Output the (x, y) coordinate of the center of the cell containing the given text.  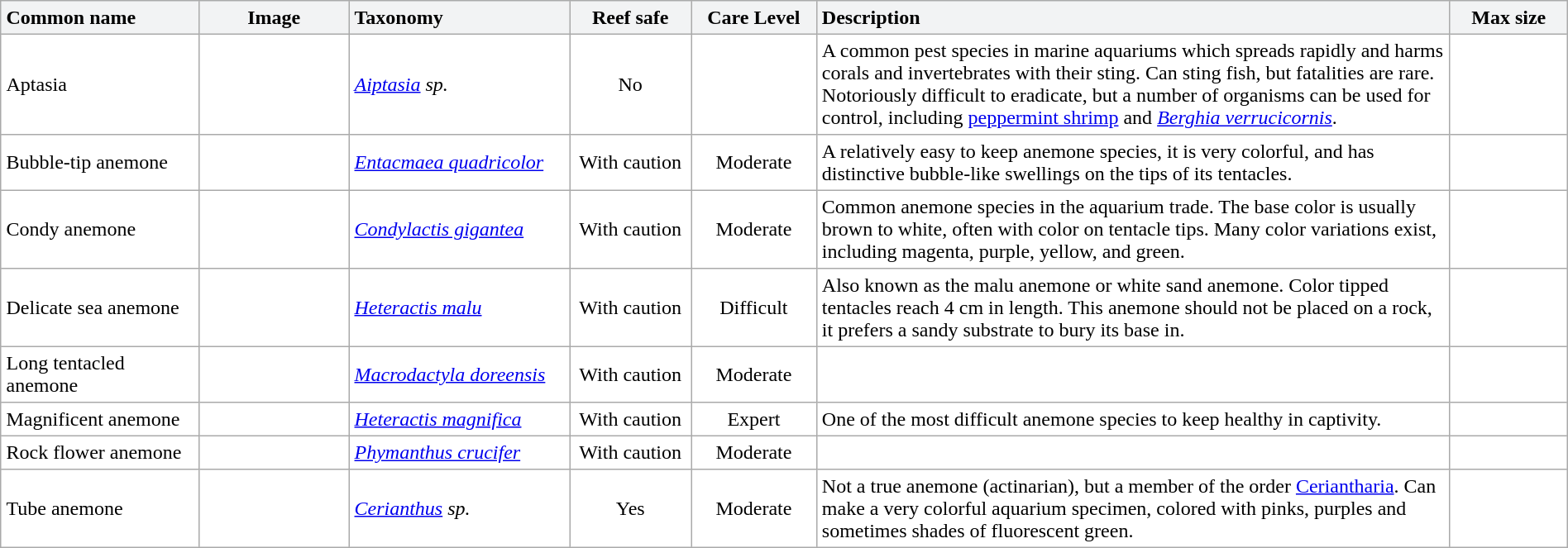
Delicate sea anemone (100, 307)
Magnificent anemone (100, 419)
Image (275, 17)
Yes (630, 508)
Phymanthus crucifer (460, 452)
Heteractis malu (460, 307)
Condy anemone (100, 229)
Expert (754, 419)
Max size (1508, 17)
Aiptasia sp. (460, 84)
Bubble-tip anemone (100, 163)
Rock flower anemone (100, 452)
Condylactis gigantea (460, 229)
Cerianthus sp. (460, 508)
A relatively easy to keep anemone species, it is very colorful, and has distinctive bubble-like swellings on the tips of its tentacles. (1133, 163)
Care Level (754, 17)
No (630, 84)
Long tentacled anemone (100, 374)
Aptasia (100, 84)
Entacmaea quadricolor (460, 163)
Macrodactyla doreensis (460, 374)
Taxonomy (460, 17)
Description (1133, 17)
Common name (100, 17)
Difficult (754, 307)
Tube anemone (100, 508)
Reef safe (630, 17)
Heteractis magnifica (460, 419)
One of the most difficult anemone species to keep healthy in captivity. (1133, 419)
